Find where the given text appears and provide that cell's center as (x, y) coordinate. 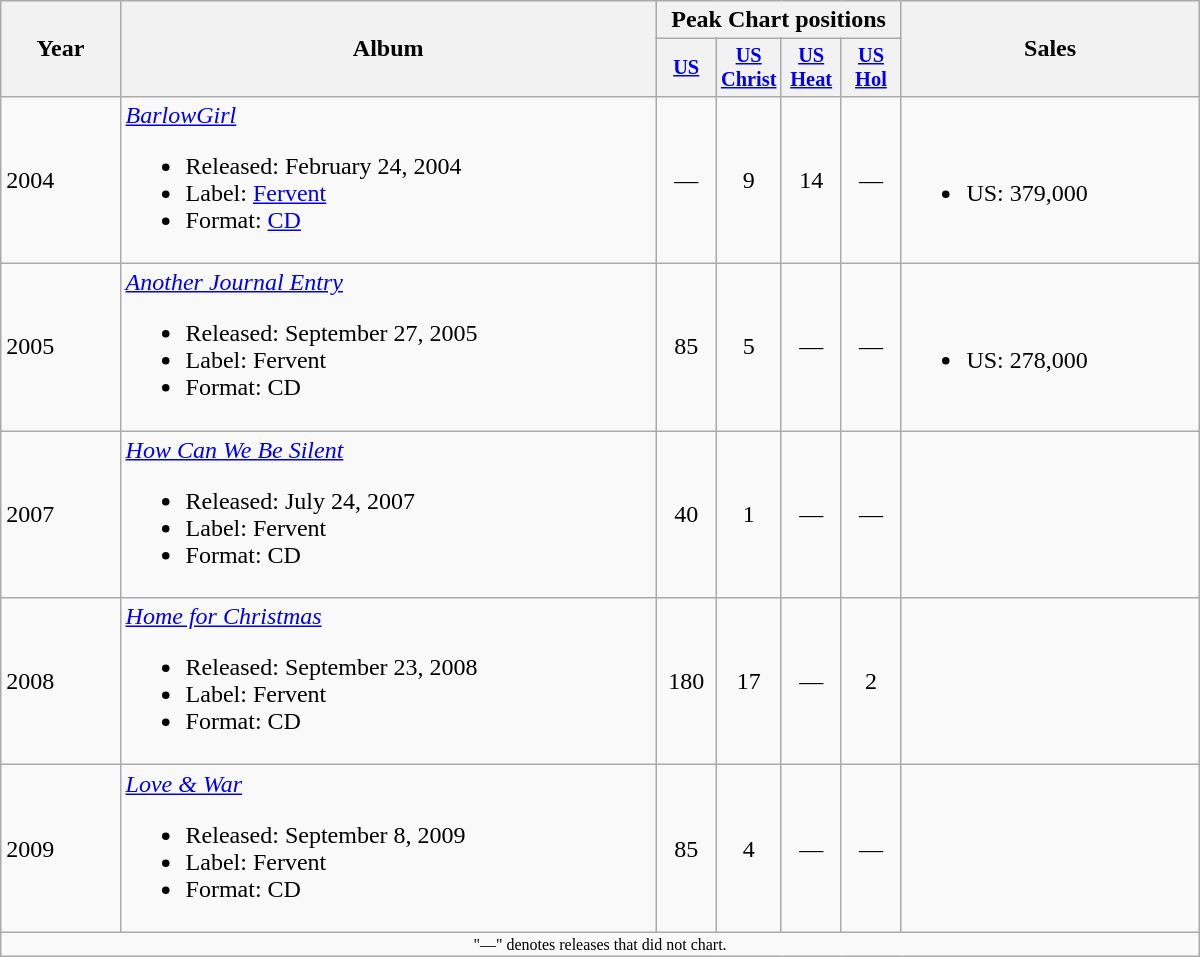
USHeat (811, 68)
US: 379,000 (1050, 180)
How Can We Be SilentReleased: July 24, 2007Label: FerventFormat: CD (388, 514)
5 (748, 348)
180 (686, 682)
USHol (871, 68)
US: 278,000 (1050, 348)
"—" denotes releases that did not chart. (600, 944)
4 (748, 848)
40 (686, 514)
17 (748, 682)
9 (748, 180)
Year (60, 49)
Peak Chart positions (778, 20)
BarlowGirlReleased: February 24, 2004Label: FerventFormat: CD (388, 180)
2004 (60, 180)
2007 (60, 514)
14 (811, 180)
1 (748, 514)
Another Journal EntryReleased: September 27, 2005Label: FerventFormat: CD (388, 348)
2008 (60, 682)
Sales (1050, 49)
2 (871, 682)
USChrist (748, 68)
2009 (60, 848)
US (686, 68)
2005 (60, 348)
Home for ChristmasReleased: September 23, 2008Label: FerventFormat: CD (388, 682)
Album (388, 49)
Love & WarReleased: September 8, 2009Label: FerventFormat: CD (388, 848)
